Search for the cell housing the specified text and yield its [x, y] center coordinate. 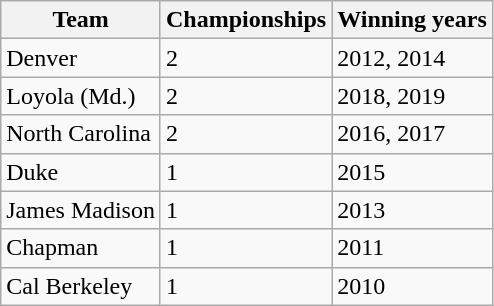
Chapman [81, 248]
2013 [412, 210]
2018, 2019 [412, 96]
2015 [412, 172]
Championships [246, 20]
James Madison [81, 210]
Cal Berkeley [81, 286]
2016, 2017 [412, 134]
North Carolina [81, 134]
2010 [412, 286]
Winning years [412, 20]
Team [81, 20]
2011 [412, 248]
Denver [81, 58]
Duke [81, 172]
2012, 2014 [412, 58]
Loyola (Md.) [81, 96]
